Scan for the cell matching the given text and deliver its (x, y) coordinate at center. 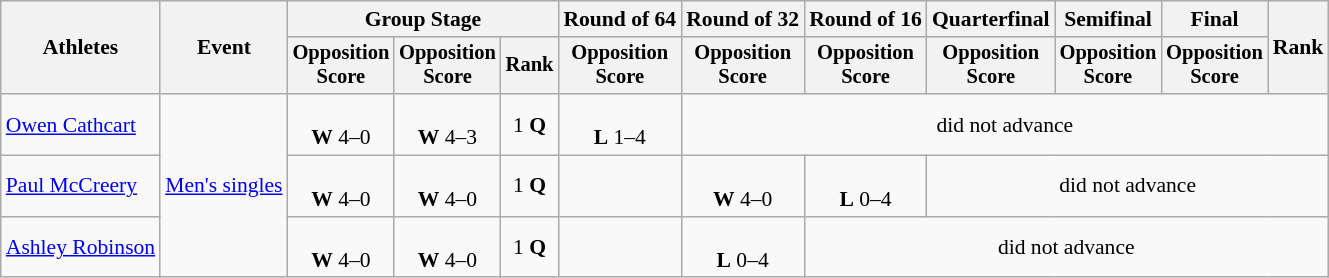
Round of 32 (742, 19)
Ashley Robinson (80, 248)
Group Stage (424, 19)
Semifinal (1108, 19)
W 4–3 (448, 124)
L 1–4 (620, 124)
Athletes (80, 48)
Men's singles (224, 186)
Round of 16 (866, 19)
Owen Cathcart (80, 124)
Event (224, 48)
Final (1214, 19)
Round of 64 (620, 19)
Paul McCreery (80, 186)
Quarterfinal (991, 19)
